Locate the cell with the specified text and output its [x, y] center coordinate. 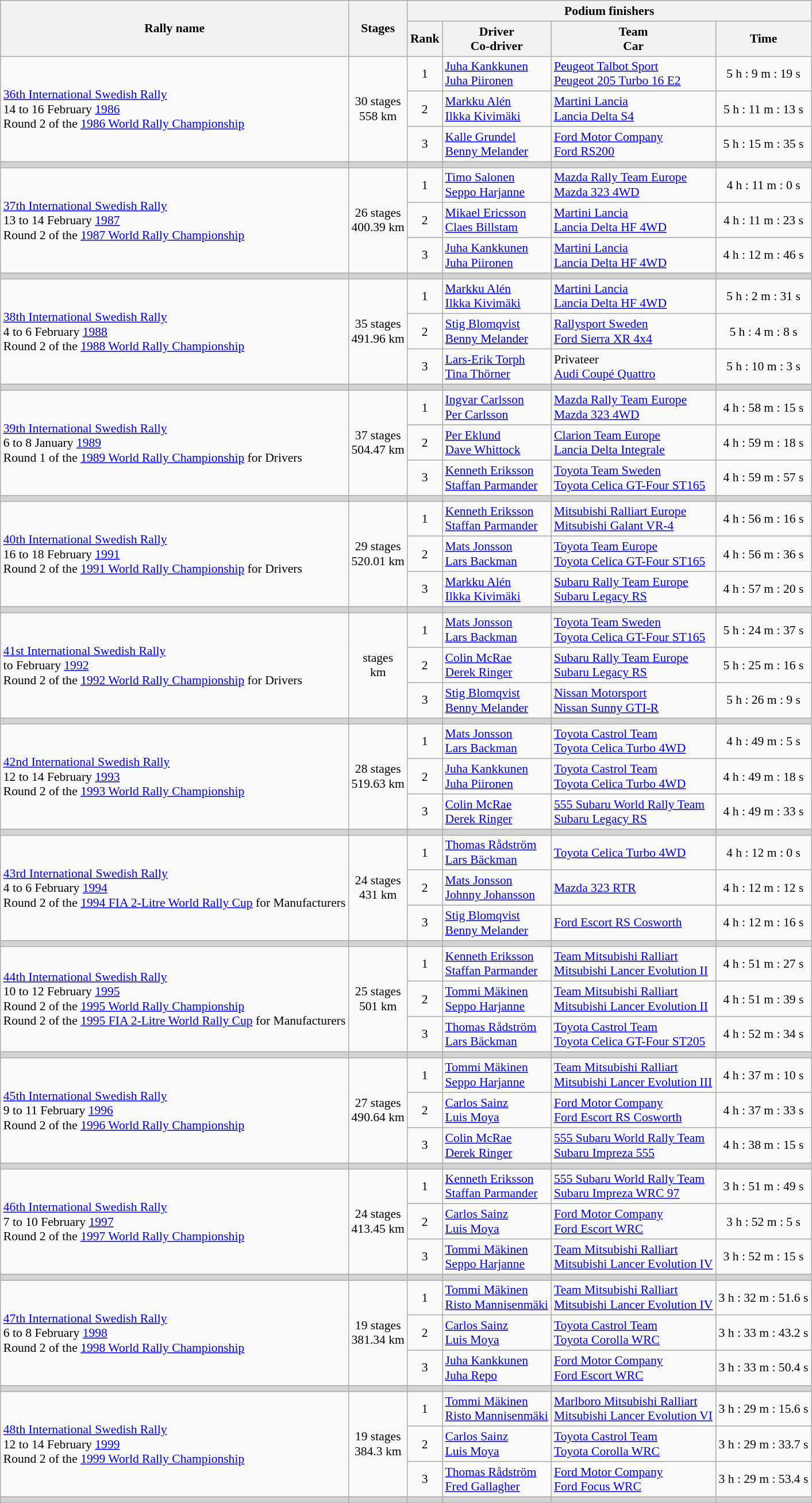
24 stages 431 km [378, 888]
3 h : 52 m : 5 s [763, 1221]
Podium finishers [609, 11]
4 h : 51 m : 39 s [763, 999]
4 h : 12 m : 12 s [763, 888]
4 h : 58 m : 15 s [763, 407]
4 h : 56 m : 16 s [763, 519]
4 h : 37 m : 10 s [763, 1075]
Kalle Grundel Benny Melander [497, 144]
Rally name [175, 29]
42nd International Swedish Rally 12 to 14 February 1993Round 2 of the 1993 World Rally Championship [175, 776]
3 h : 52 m : 15 s [763, 1257]
48th International Swedish Rally 12 to 14 February 1999Round 2 of the 1999 World Rally Championship [175, 1444]
38th International Swedish Rally 4 to 6 February 1988Round 2 of the 1988 World Rally Championship [175, 331]
4 h : 49 m : 5 s [763, 742]
Mazda 323 RTR [633, 888]
Ingvar Carlsson Per Carlsson [497, 407]
Stages [378, 29]
3 h : 29 m : 33.7 s [763, 1444]
37 stages 504.47 km [378, 443]
Toyota Team Europe Toyota Celica GT-Four ST165 [633, 554]
Clarion Team Europe Lancia Delta Integrale [633, 443]
25 stages 501 km [378, 999]
Peugeot Talbot Sport Peugeot 205 Turbo 16 E2 [633, 74]
35 stages 491.96 km [378, 331]
Toyota Celica Turbo 4WD [633, 852]
5 h : 10 m : 3 s [763, 367]
Lars-Erik Torph Tina Thörner [497, 367]
4 h : 12 m : 46 s [763, 255]
Ford Motor Company Ford Escort RS Cosworth [633, 1111]
Privateer Audi Coupé Quattro [633, 367]
Ford Escort RS Cosworth [633, 923]
4 h : 51 m : 27 s [763, 964]
4 h : 57 m : 20 s [763, 589]
5 h : 11 m : 13 s [763, 109]
37th International Swedish Rally 13 to 14 February 1987Round 2 of the 1987 World Rally Championship [175, 220]
5 h : 9 m : 19 s [763, 74]
Ford Motor Company Ford RS200 [633, 144]
36th International Swedish Rally 14 to 16 February 1986Round 2 of the 1986 World Rally Championship [175, 109]
Martini Lancia Lancia Delta S4 [633, 109]
3 h : 29 m : 53.4 s [763, 1479]
4 h : 59 m : 57 s [763, 478]
4 h : 12 m : 16 s [763, 923]
29 stages 520.01 km [378, 554]
Mitsubishi Ralliart Europe Mitsubishi Galant VR-4 [633, 519]
Timo Salonen Seppo Harjanne [497, 185]
5 h : 2 m : 31 s [763, 297]
Rallysport Sweden Ford Sierra XR 4x4 [633, 331]
28 stages 519.63 km [378, 776]
Thomas Rådström Fred Gallagher [497, 1479]
Toyota Castrol Team Toyota Celica GT-Four ST205 [633, 1034]
555 Subaru World Rally Team Subaru Impreza 555 [633, 1145]
Ford Motor Company Ford Focus WRC [633, 1479]
4 h : 38 m : 15 s [763, 1145]
4 h : 11 m : 23 s [763, 221]
47th International Swedish Rally 6 to 8 February 1998Round 2 of the 1998 World Rally Championship [175, 1333]
4 h : 11 m : 0 s [763, 185]
4 h : 37 m : 33 s [763, 1111]
5 h : 25 m : 16 s [763, 666]
43rd International Swedish Rally 4 to 6 February 1994Round 2 of the 1994 FIA 2-Litre World Rally Cup for Manufacturers [175, 888]
39th International Swedish Rally 6 to 8 January 1989Round 1 of the 1989 World Rally Championship for Drivers [175, 443]
Mats Jonsson Johnny Johansson [497, 888]
26 stages 400.39 km [378, 220]
4 h : 52 m : 34 s [763, 1034]
Nissan Motorsport Nissan Sunny GTI-R [633, 700]
27 stages 490.64 km [378, 1110]
41st International Swedish Rally to February 1992Round 2 of the 1992 World Rally Championship for Drivers [175, 665]
4 h : 59 m : 18 s [763, 443]
4 h : 12 m : 0 s [763, 852]
4 h : 56 m : 36 s [763, 554]
Team Mitsubishi Ralliart Mitsubishi Lancer Evolution III [633, 1075]
30 stages 558 km [378, 109]
3 h : 32 m : 51.6 s [763, 1297]
555 Subaru World Rally Team Subaru Impreza WRC 97 [633, 1187]
stages km [378, 665]
5 h : 26 m : 9 s [763, 700]
Marlboro Mitsubishi Ralliart Mitsubishi Lancer Evolution VI [633, 1409]
Rank [425, 39]
Per Eklund Dave Whittock [497, 443]
3 h : 29 m : 15.6 s [763, 1409]
5 h : 4 m : 8 s [763, 331]
19 stages 381.34 km [378, 1333]
3 h : 33 m : 50.4 s [763, 1368]
Mikael Ericsson Claes Billstam [497, 221]
DriverCo-driver [497, 39]
Juha Kankkunen Juha Repo [497, 1368]
TeamCar [633, 39]
24 stages 413.45 km [378, 1221]
5 h : 15 m : 35 s [763, 144]
46th International Swedish Rally 7 to 10 February 1997Round 2 of the 1997 World Rally Championship [175, 1221]
5 h : 24 m : 37 s [763, 630]
45th International Swedish Rally 9 to 11 February 1996Round 2 of the 1996 World Rally Championship [175, 1110]
Time [763, 39]
4 h : 49 m : 18 s [763, 776]
3 h : 33 m : 43.2 s [763, 1333]
3 h : 51 m : 49 s [763, 1187]
19 stages 384.3 km [378, 1444]
40th International Swedish Rally 16 to 18 February 1991Round 2 of the 1991 World Rally Championship for Drivers [175, 554]
555 Subaru World Rally Team Subaru Legacy RS [633, 812]
4 h : 49 m : 33 s [763, 812]
